Find where the given text appears and provide that cell's center as [x, y] coordinate. 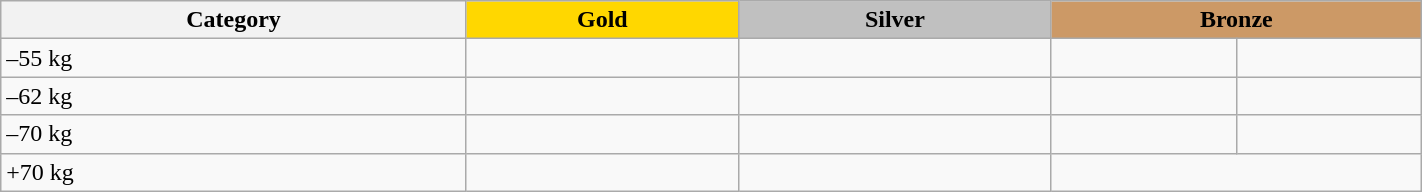
–70 kg [234, 134]
Bronze [1236, 20]
–62 kg [234, 96]
Silver [894, 20]
–55 kg [234, 58]
+70 kg [234, 172]
Gold [602, 20]
Category [234, 20]
